Provide the (X, Y) coordinate of the cell's center where the given text is located.  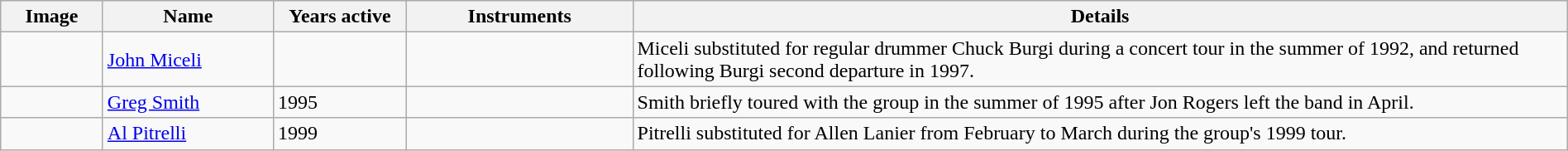
1995 (339, 102)
Years active (339, 17)
Greg Smith (188, 102)
John Miceli (188, 60)
Pitrelli substituted for Allen Lanier from February to March during the group's 1999 tour. (1100, 134)
Al Pitrelli (188, 134)
Instruments (519, 17)
Details (1100, 17)
Smith briefly toured with the group in the summer of 1995 after Jon Rogers left the band in April. (1100, 102)
Image (52, 17)
1999 (339, 134)
Name (188, 17)
